Return the [X, Y] coordinate for the center point of the cell that contains the specified text.  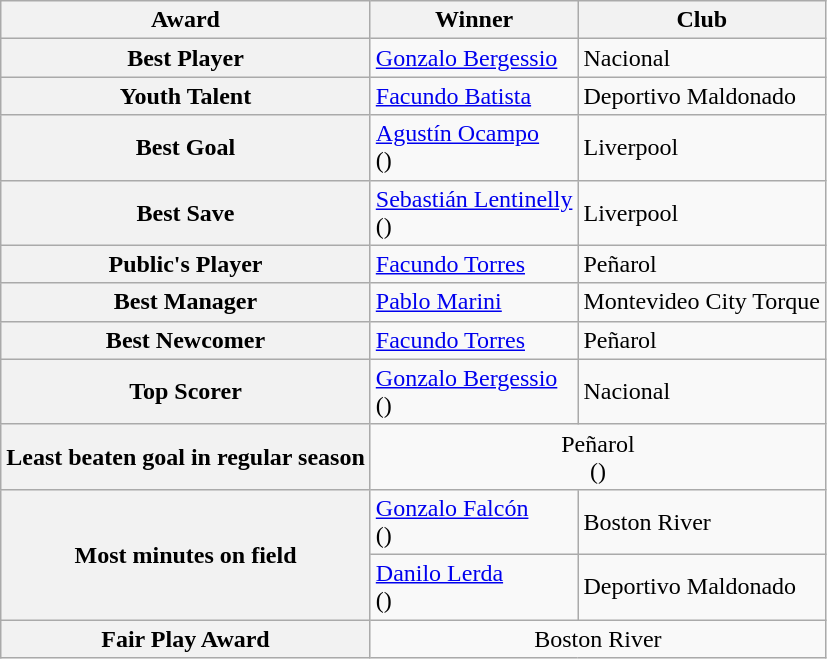
Best Player [186, 58]
Youth Talent [186, 96]
Best Manager [186, 302]
Danilo Lerda() [474, 586]
Agustín Ocampo() [474, 148]
Top Scorer [186, 392]
Public's Player [186, 264]
Most minutes on field [186, 554]
Best Save [186, 212]
Gonzalo Falcón() [474, 522]
Peñarol() [598, 456]
Montevideo City Torque [702, 302]
Winner [474, 20]
Pablo Marini [474, 302]
Gonzalo Bergessio [474, 58]
Least beaten goal in regular season [186, 456]
Club [702, 20]
Award [186, 20]
Facundo Batista [474, 96]
Best Goal [186, 148]
Best Newcomer [186, 340]
Sebastián Lentinelly() [474, 212]
Fair Play Award [186, 639]
Gonzalo Bergessio() [474, 392]
